Provide the (x, y) coordinate of the cell's center where the given text is located.  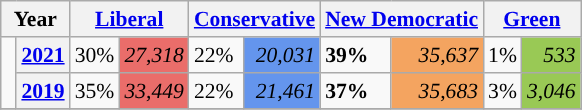
35,683 (437, 91)
New Democratic (402, 19)
37% (356, 91)
33,449 (154, 91)
Liberal (130, 19)
3,046 (552, 91)
35% (95, 91)
Green (532, 19)
2019 (42, 91)
27,318 (154, 55)
30% (95, 55)
3% (502, 91)
Conservative (254, 19)
21,461 (282, 91)
2021 (42, 55)
35,637 (437, 55)
Year (36, 19)
39% (356, 55)
1% (502, 55)
20,031 (282, 55)
533 (552, 55)
